Capture the cell that displays the provided text and extract its [x, y] central coordinate. 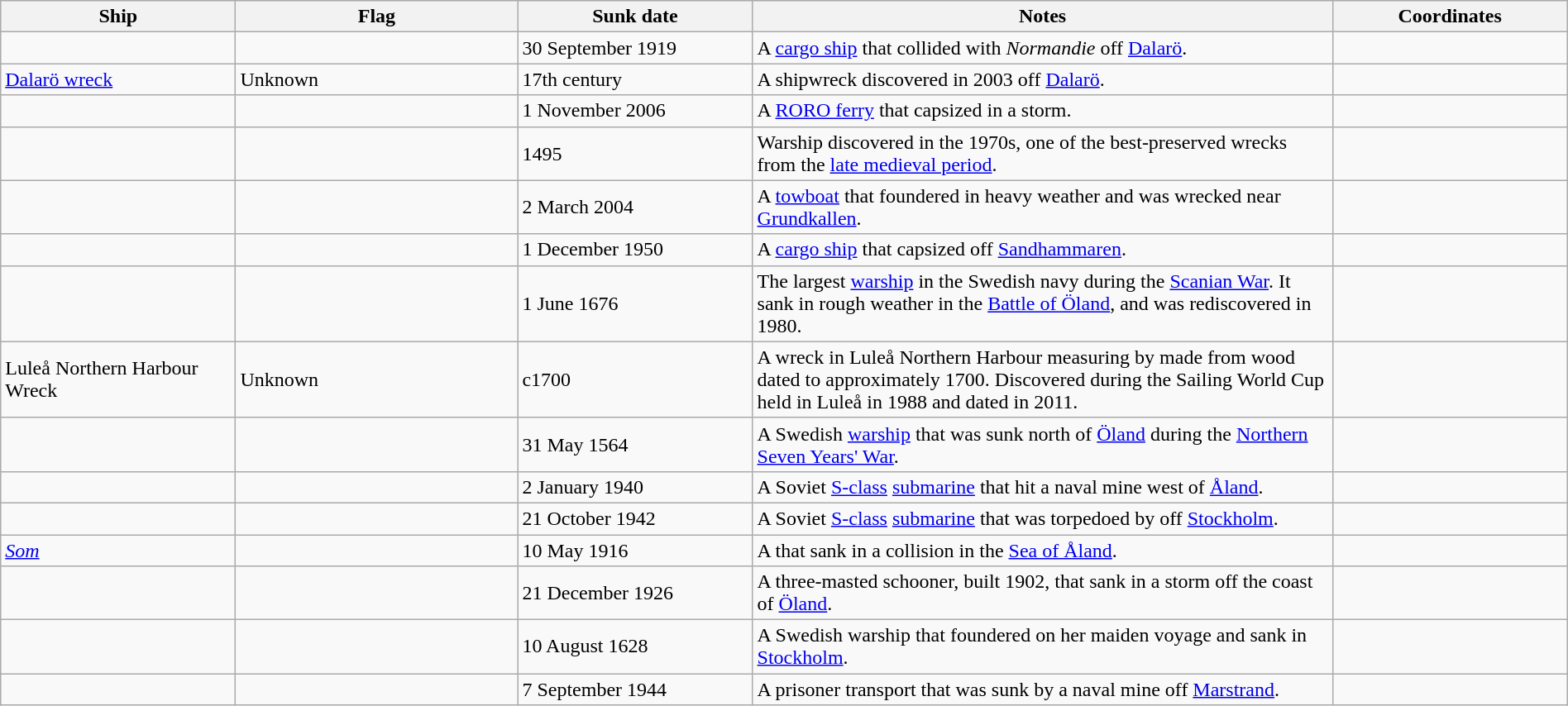
A three-masted schooner, built 1902, that sank in a storm off the coast of Öland. [1042, 594]
21 October 1942 [635, 518]
A that sank in a collision in the Sea of Åland. [1042, 550]
1 December 1950 [635, 250]
Flag [377, 17]
1 November 2006 [635, 111]
A shipwreck discovered in 2003 off Dalarö. [1042, 79]
Som [118, 550]
21 December 1926 [635, 594]
Luleå Northern Harbour Wreck [118, 379]
Sunk date [635, 17]
Warship discovered in the 1970s, one of the best-preserved wrecks from the late medieval period. [1042, 154]
A Swedish warship that foundered on her maiden voyage and sank in Stockholm. [1042, 646]
The largest warship in the Swedish navy during the Scanian War. It sank in rough weather in the Battle of Öland, and was rediscovered in 1980. [1042, 303]
10 August 1628 [635, 646]
A Swedish warship that was sunk north of Öland during the Northern Seven Years' War. [1042, 445]
31 May 1564 [635, 445]
A towboat that foundered in heavy weather and was wrecked near Grundkallen. [1042, 207]
A cargo ship that capsized off Sandhammaren. [1042, 250]
Notes [1042, 17]
A RORO ferry that capsized in a storm. [1042, 111]
30 September 1919 [635, 48]
Ship [118, 17]
Coordinates [1450, 17]
10 May 1916 [635, 550]
c1700 [635, 379]
A cargo ship that collided with Normandie off Dalarö. [1042, 48]
A Soviet S-class submarine that was torpedoed by off Stockholm. [1042, 518]
A prisoner transport that was sunk by a naval mine off Marstrand. [1042, 689]
1 June 1676 [635, 303]
2 January 1940 [635, 487]
7 September 1944 [635, 689]
Dalarö wreck [118, 79]
A Soviet S-class submarine that hit a naval mine west of Åland. [1042, 487]
17th century [635, 79]
1495 [635, 154]
2 March 2004 [635, 207]
